Return [X, Y] of the center of cell containing provided text 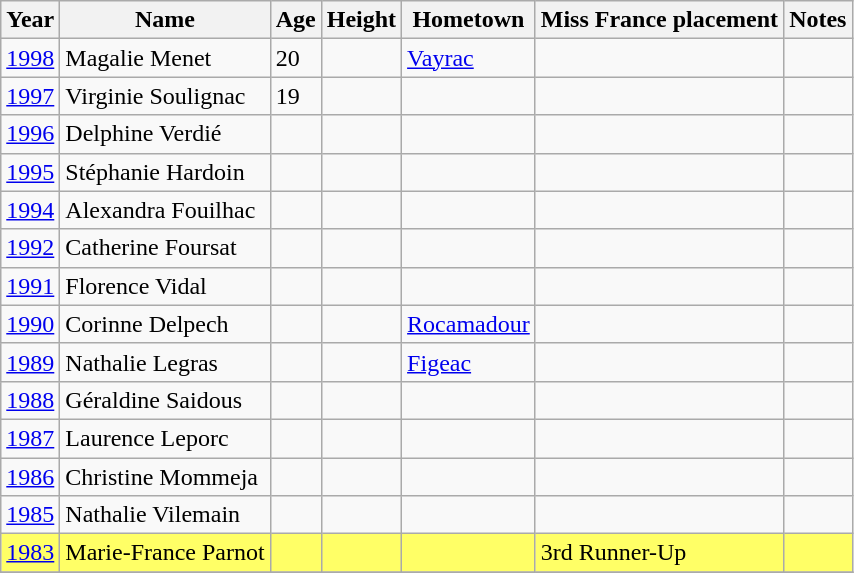
Hometown [469, 20]
Magalie Menet [165, 58]
Nathalie Vilemain [165, 515]
3rd Runner-Up [659, 553]
1983 [30, 553]
1985 [30, 515]
Age [296, 20]
1991 [30, 286]
Stéphanie Hardoin [165, 172]
Year [30, 20]
1986 [30, 477]
Notes [818, 20]
Nathalie Legras [165, 362]
Rocamadour [469, 324]
1998 [30, 58]
Height [361, 20]
20 [296, 58]
1987 [30, 438]
1994 [30, 210]
1996 [30, 134]
Delphine Verdié [165, 134]
Laurence Leporc [165, 438]
19 [296, 96]
1988 [30, 400]
1997 [30, 96]
Figeac [469, 362]
1995 [30, 172]
Géraldine Saidous [165, 400]
Alexandra Fouilhac [165, 210]
Vayrac [469, 58]
1989 [30, 362]
Name [165, 20]
Christine Mommeja [165, 477]
1992 [30, 248]
Catherine Foursat [165, 248]
Marie-France Parnot [165, 553]
Florence Vidal [165, 286]
Miss France placement [659, 20]
Corinne Delpech [165, 324]
Virginie Soulignac [165, 96]
1990 [30, 324]
